Identify which cell holds the provided text, then report its (x, y) central coordinate. 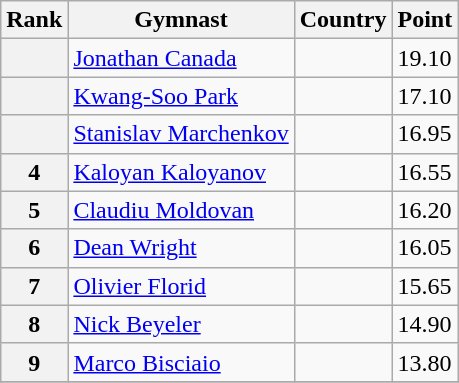
5 (34, 210)
Claudiu Moldovan (181, 210)
7 (34, 286)
Olivier Florid (181, 286)
Dean Wright (181, 248)
13.80 (425, 362)
Kaloyan Kaloyanov (181, 172)
Country (343, 20)
Gymnast (181, 20)
Rank (34, 20)
4 (34, 172)
16.95 (425, 134)
16.55 (425, 172)
6 (34, 248)
Point (425, 20)
16.20 (425, 210)
Jonathan Canada (181, 58)
Stanislav Marchenkov (181, 134)
9 (34, 362)
15.65 (425, 286)
Marco Bisciaio (181, 362)
Kwang-Soo Park (181, 96)
14.90 (425, 324)
19.10 (425, 58)
17.10 (425, 96)
8 (34, 324)
Nick Beyeler (181, 324)
16.05 (425, 248)
